Output the (x, y) coordinate of the center of the cell containing the given text.  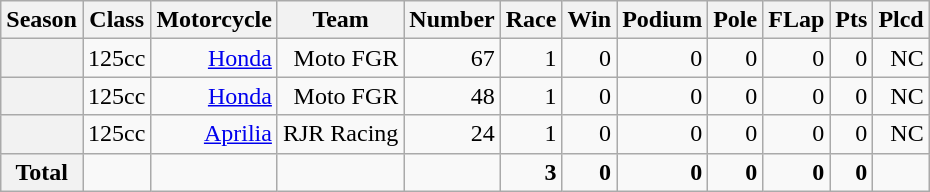
Season (42, 20)
Win (590, 20)
Plcd (901, 20)
24 (452, 134)
RJR Racing (340, 134)
Race (531, 20)
Pole (736, 20)
Motorcycle (214, 20)
Pts (852, 20)
3 (531, 172)
Total (42, 172)
Number (452, 20)
Podium (662, 20)
Aprilia (214, 134)
48 (452, 96)
Team (340, 20)
FLap (796, 20)
67 (452, 58)
Class (116, 20)
